Pinpoint the cell where the given text exists, returning its (X, Y) midpoint coordinate. 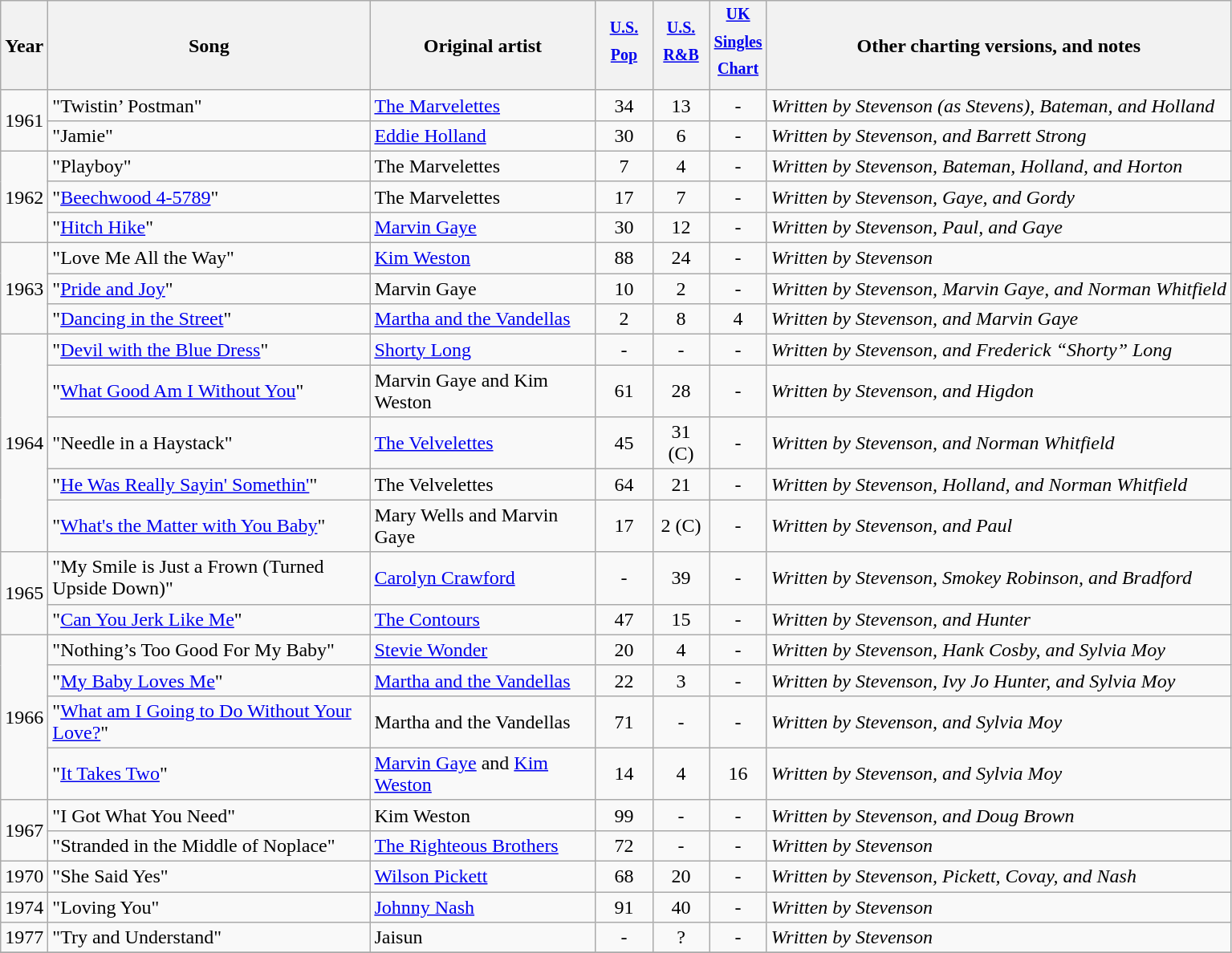
1974 (24, 907)
Written by Stevenson, Pickett, Covay, and Nash (998, 877)
Written by Stevenson, Holland, and Norman Whitfield (998, 485)
"Try and Understand" (209, 938)
Written by Stevenson, Hank Cosby, and Sylvia Moy (998, 650)
UK Singles Chart (738, 46)
6 (681, 136)
Written by Stevenson, Ivy Jo Hunter, and Sylvia Moy (998, 680)
"Twistin’ Postman" (209, 105)
34 (624, 105)
Written by Stevenson, Bateman, Holland, and Horton (998, 166)
14 (624, 773)
Written by Stevenson, and Marvin Gaye (998, 319)
Johnny Nash (483, 907)
1961 (24, 120)
Written by Stevenson, and Doug Brown (998, 815)
31 (C) (681, 443)
"He Was Really Sayin' Somethin'" (209, 485)
13 (681, 105)
Written by Stevenson, Marvin Gaye, and Norman Whitfield (998, 289)
71 (624, 722)
Eddie Holland (483, 136)
"Can You Jerk Like Me" (209, 619)
22 (624, 680)
99 (624, 815)
Year (24, 46)
8 (681, 319)
Shorty Long (483, 350)
"Loving You" (209, 907)
Written by Stevenson, Gaye, and Gordy (998, 197)
64 (624, 485)
"Devil with the Blue Dress" (209, 350)
2 (C) (681, 526)
"Pride and Joy" (209, 289)
Written by Stevenson, and Paul (998, 526)
45 (624, 443)
1963 (24, 289)
21 (681, 485)
1962 (24, 197)
24 (681, 258)
15 (681, 619)
72 (624, 846)
61 (624, 391)
10 (624, 289)
"What am I Going to Do Without Your Love?" (209, 722)
"My Smile is Just a Frown (Turned Upside Down)" (209, 578)
"Needle in a Haystack" (209, 443)
Written by Stevenson, and Frederick “Shorty” Long (998, 350)
3 (681, 680)
Stevie Wonder (483, 650)
Written by Stevenson, Paul, and Gaye (998, 228)
The Contours (483, 619)
Written by Stevenson, and Hunter (998, 619)
"Hitch Hike" (209, 228)
Written by Stevenson, and Barrett Strong (998, 136)
88 (624, 258)
28 (681, 391)
The Righteous Brothers (483, 846)
Written by Stevenson, Smokey Robinson, and Bradford (998, 578)
39 (681, 578)
"Playboy" (209, 166)
1964 (24, 443)
Written by Stevenson (as Stevens), Bateman, and Holland (998, 105)
91 (624, 907)
U.S. R&B (681, 46)
"Stranded in the Middle of Noplace" (209, 846)
68 (624, 877)
"Dancing in the Street" (209, 319)
"What Good Am I Without You" (209, 391)
Other charting versions, and notes (998, 46)
Written by Stevenson, and Higdon (998, 391)
1970 (24, 877)
47 (624, 619)
"My Baby Loves Me" (209, 680)
Written by Stevenson, and Norman Whitfield (998, 443)
"Love Me All the Way" (209, 258)
? (681, 938)
Carolyn Crawford (483, 578)
"I Got What You Need" (209, 815)
"It Takes Two" (209, 773)
Original artist (483, 46)
40 (681, 907)
12 (681, 228)
1977 (24, 938)
16 (738, 773)
"She Said Yes" (209, 877)
1966 (24, 717)
Jaisun (483, 938)
1965 (24, 594)
Song (209, 46)
"Jamie" (209, 136)
Mary Wells and Marvin Gaye (483, 526)
"Beechwood 4-5789" (209, 197)
U.S. Pop (624, 46)
Wilson Pickett (483, 877)
"Nothing’s Too Good For My Baby" (209, 650)
1967 (24, 830)
"What's the Matter with You Baby" (209, 526)
